For the text-containing cell, return its midpoint in [x, y] coordinate format. 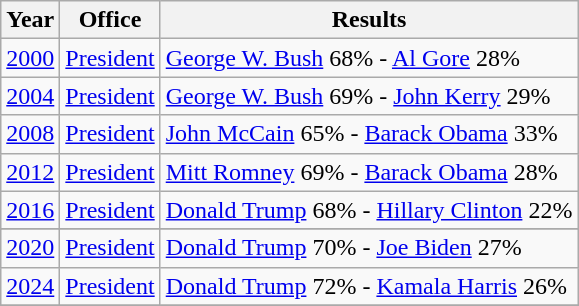
Mitt Romney 69% - Barack Obama 28% [369, 172]
John McCain 65% - Barack Obama 33% [369, 134]
Donald Trump 72% - Kamala Harris 26% [369, 286]
2008 [30, 134]
2004 [30, 96]
Office [110, 20]
2016 [30, 210]
2012 [30, 172]
George W. Bush 69% - John Kerry 29% [369, 96]
Donald Trump 70% - Joe Biden 27% [369, 248]
2024 [30, 286]
George W. Bush 68% - Al Gore 28% [369, 58]
Year [30, 20]
2000 [30, 58]
Donald Trump 68% - Hillary Clinton 22% [369, 210]
Results [369, 20]
2020 [30, 248]
